Locate the cell with the specified text and output its [x, y] center coordinate. 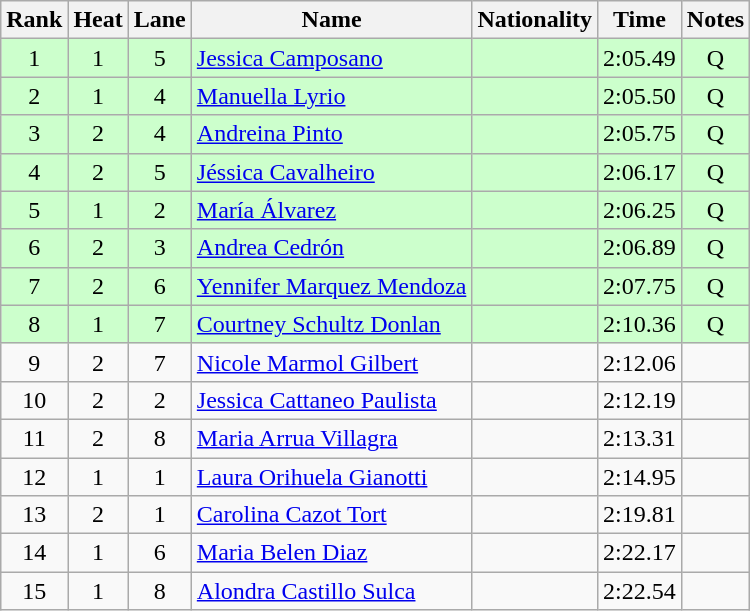
Name [332, 20]
Nationality [535, 20]
2:05.75 [640, 134]
2:05.49 [640, 58]
2:06.89 [640, 248]
Andrea Cedrón [332, 248]
Notes [715, 20]
14 [34, 553]
Jessica Camposano [332, 58]
2:19.81 [640, 515]
12 [34, 477]
Yennifer Marquez Mendoza [332, 286]
2:07.75 [640, 286]
Lane [160, 20]
2:12.19 [640, 400]
13 [34, 515]
Maria Arrua Villagra [332, 438]
Andreina Pinto [332, 134]
Maria Belen Diaz [332, 553]
2:12.06 [640, 362]
2:13.31 [640, 438]
Jéssica Cavalheiro [332, 172]
Time [640, 20]
10 [34, 400]
Rank [34, 20]
2:14.95 [640, 477]
2:10.36 [640, 324]
15 [34, 591]
Laura Orihuela Gianotti [332, 477]
Manuella Lyrio [332, 96]
11 [34, 438]
María Álvarez [332, 210]
Heat [98, 20]
2:06.17 [640, 172]
Nicole Marmol Gilbert [332, 362]
2:05.50 [640, 96]
Courtney Schultz Donlan [332, 324]
9 [34, 362]
2:06.25 [640, 210]
2:22.17 [640, 553]
Carolina Cazot Tort [332, 515]
Jessica Cattaneo Paulista [332, 400]
2:22.54 [640, 591]
Alondra Castillo Sulca [332, 591]
